Return (x, y) of the center of cell containing provided text 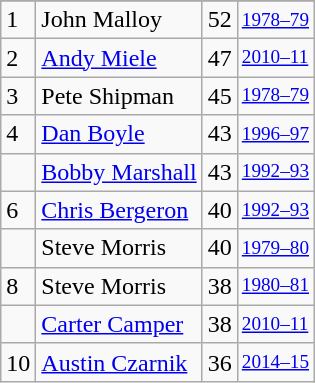
Austin Czarnik (119, 362)
52 (220, 20)
10 (18, 362)
6 (18, 210)
36 (220, 362)
2 (18, 58)
John Malloy (119, 20)
1980–81 (275, 286)
Andy Miele (119, 58)
45 (220, 96)
Bobby Marshall (119, 172)
4 (18, 134)
1996–97 (275, 134)
Chris Bergeron (119, 210)
1 (18, 20)
Pete Shipman (119, 96)
2014–15 (275, 362)
Dan Boyle (119, 134)
3 (18, 96)
1979–80 (275, 248)
8 (18, 286)
Carter Camper (119, 324)
47 (220, 58)
